Output the [X, Y] coordinate of the center of the cell containing the given text.  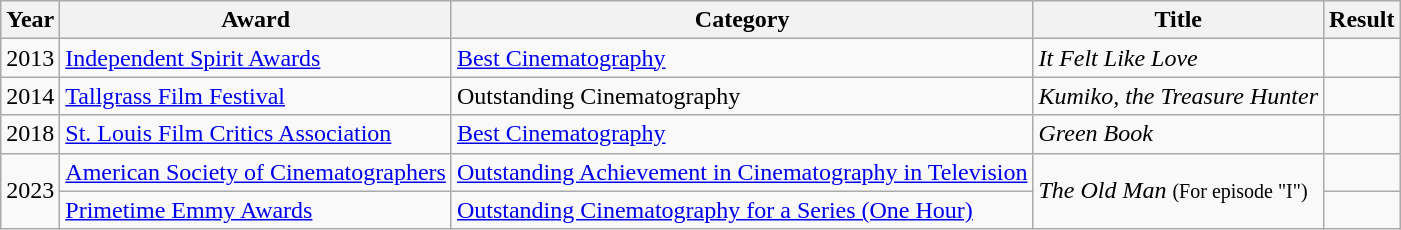
Outstanding Cinematography for a Series (One Hour) [742, 210]
The Old Man (For episode "I") [1178, 191]
Outstanding Achievement in Cinematography in Television [742, 172]
St. Louis Film Critics Association [256, 134]
2014 [30, 96]
Award [256, 20]
It Felt Like Love [1178, 58]
Year [30, 20]
Result [1362, 20]
Green Book [1178, 134]
Category [742, 20]
2018 [30, 134]
Primetime Emmy Awards [256, 210]
Tallgrass Film Festival [256, 96]
2023 [30, 191]
American Society of Cinematographers [256, 172]
Kumiko, the Treasure Hunter [1178, 96]
Independent Spirit Awards [256, 58]
2013 [30, 58]
Title [1178, 20]
Outstanding Cinematography [742, 96]
